Provide the (X, Y) coordinate of the cell's center where the given text is located.  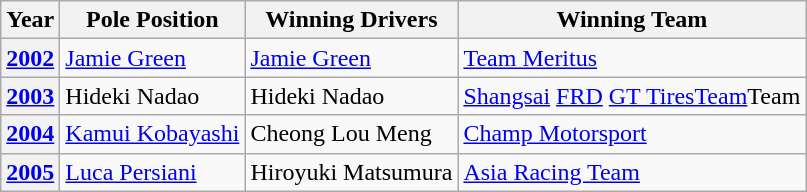
Team Meritus (632, 58)
Luca Persiani (152, 172)
Pole Position (152, 20)
2003 (30, 96)
2004 (30, 134)
Winning Drivers (352, 20)
Cheong Lou Meng (352, 134)
2005 (30, 172)
Asia Racing Team (632, 172)
Kamui Kobayashi (152, 134)
Winning Team (632, 20)
2002 (30, 58)
Champ Motorsport (632, 134)
Year (30, 20)
Shangsai FRD GT TiresTeamTeam (632, 96)
Hiroyuki Matsumura (352, 172)
